Capture the cell that displays the provided text and extract its [X, Y] central coordinate. 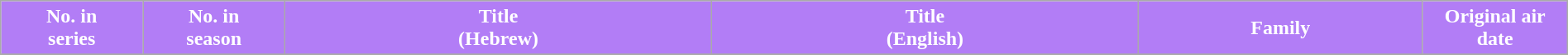
Family [1280, 28]
Title(English) [925, 28]
No. inseason [214, 28]
Title(Hebrew) [499, 28]
No. inseries [72, 28]
Original air date [1495, 28]
